Search for the cell housing the specified text and yield its (X, Y) center coordinate. 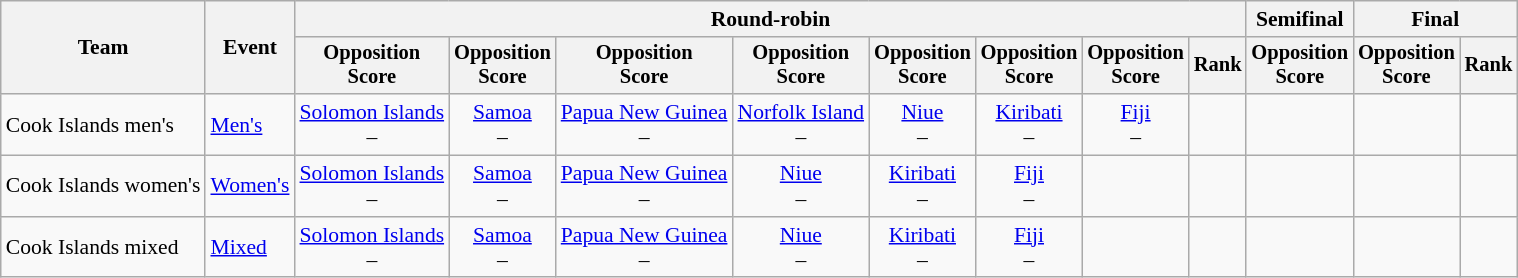
Cook Islands mixed (104, 248)
Men's (250, 124)
Cook Islands men's (104, 124)
Round-robin (770, 19)
Event (250, 48)
Team (104, 48)
Norfolk Island – (800, 124)
Cook Islands women's (104, 186)
Mixed (250, 248)
Women's (250, 186)
Semifinal (1300, 19)
Final (1435, 19)
